Return [x, y] of the center of cell containing provided text 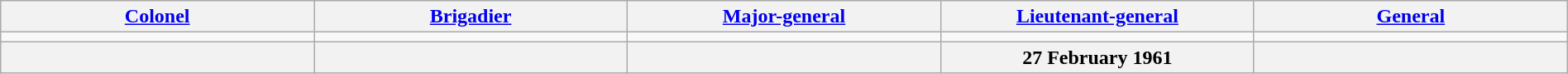
Colonel [157, 17]
General [1411, 17]
Major-general [784, 17]
Lieutenant-general [1097, 17]
Brigadier [471, 17]
27 February 1961 [1097, 57]
